Determine the [x, y] coordinate at the center of the cell enclosing the given text.  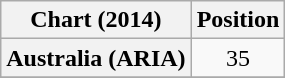
Chart (2014) [96, 20]
35 [238, 58]
Australia (ARIA) [96, 58]
Position [238, 20]
